Identify which cell holds the provided text, then report its (X, Y) central coordinate. 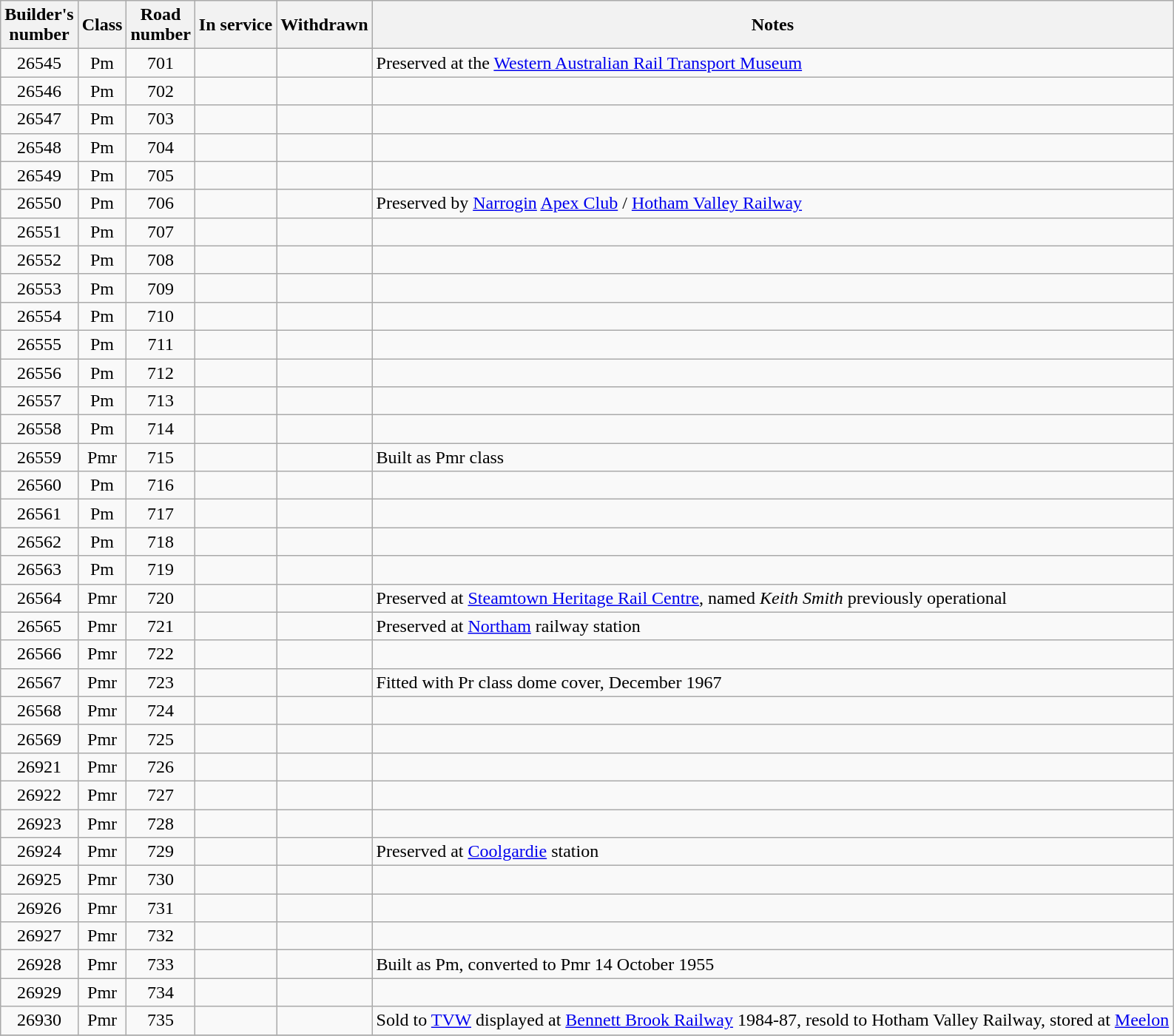
26546 (39, 91)
708 (161, 260)
26566 (39, 654)
702 (161, 91)
715 (161, 457)
26567 (39, 682)
26559 (39, 457)
Roadnumber (161, 25)
707 (161, 232)
26547 (39, 119)
Preserved at the Western Australian Rail Transport Museum (772, 63)
727 (161, 795)
26555 (39, 344)
709 (161, 288)
Preserved at Coolgardie station (772, 852)
701 (161, 63)
26923 (39, 824)
26549 (39, 175)
26924 (39, 852)
Preserved by Narrogin Apex Club / Hotham Valley Railway (772, 203)
26551 (39, 232)
714 (161, 429)
26560 (39, 485)
706 (161, 203)
717 (161, 514)
26545 (39, 63)
728 (161, 824)
Preserved at Northam railway station (772, 626)
716 (161, 485)
26568 (39, 710)
721 (161, 626)
26921 (39, 767)
734 (161, 992)
703 (161, 119)
26927 (39, 936)
705 (161, 175)
Preserved at Steamtown Heritage Rail Centre, named Keith Smith previously operational (772, 598)
26926 (39, 908)
26563 (39, 570)
26925 (39, 880)
26922 (39, 795)
719 (161, 570)
26569 (39, 739)
26548 (39, 147)
Class (102, 25)
26554 (39, 316)
718 (161, 542)
Built as Pmr class (772, 457)
731 (161, 908)
26929 (39, 992)
26565 (39, 626)
724 (161, 710)
Built as Pm, converted to Pmr 14 October 1955 (772, 964)
729 (161, 852)
26553 (39, 288)
735 (161, 1020)
26558 (39, 429)
26552 (39, 260)
712 (161, 372)
Builder'snumber (39, 25)
704 (161, 147)
725 (161, 739)
Fitted with Pr class dome cover, December 1967 (772, 682)
26564 (39, 598)
722 (161, 654)
733 (161, 964)
26550 (39, 203)
723 (161, 682)
26557 (39, 401)
726 (161, 767)
26930 (39, 1020)
In service (235, 25)
710 (161, 316)
26556 (39, 372)
Withdrawn (324, 25)
730 (161, 880)
720 (161, 598)
711 (161, 344)
732 (161, 936)
Notes (772, 25)
26928 (39, 964)
26562 (39, 542)
26561 (39, 514)
Sold to TVW displayed at Bennett Brook Railway 1984-87, resold to Hotham Valley Railway, stored at Meelon (772, 1020)
713 (161, 401)
